Return the [X, Y] coordinate for the center point of the cell that contains the specified text.  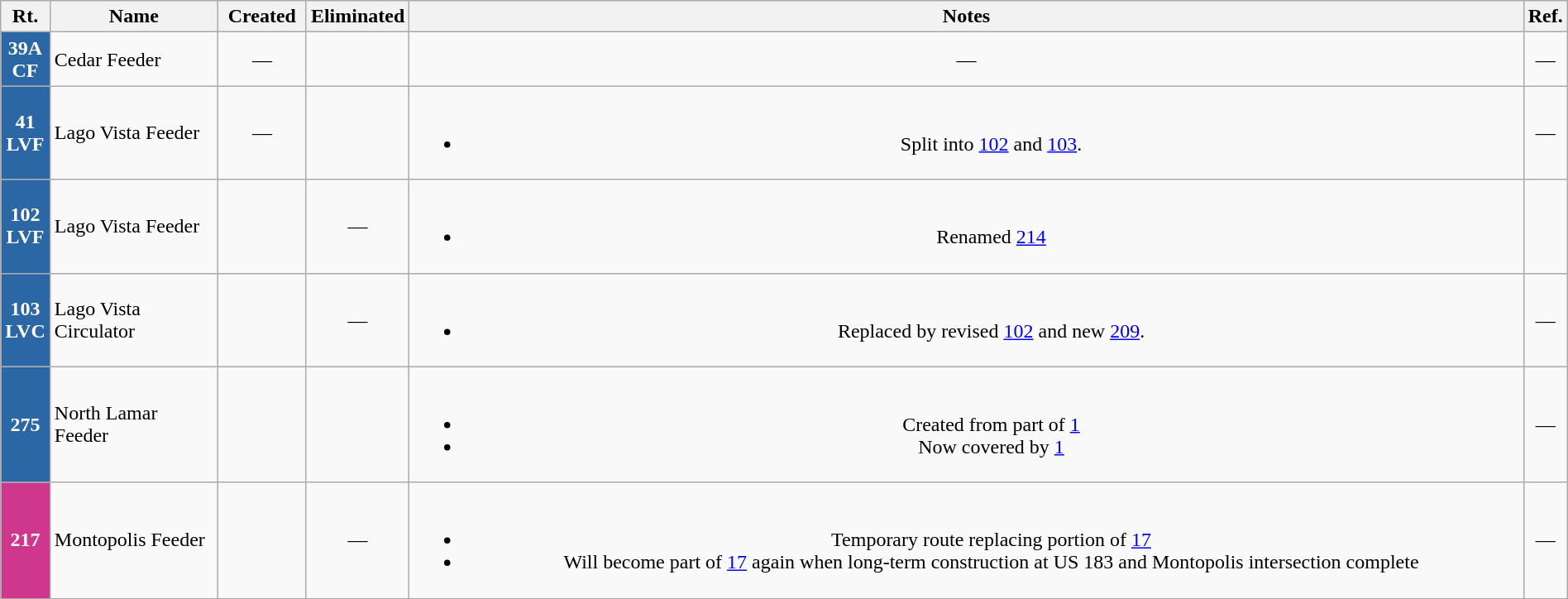
103 LVC [26, 319]
North Lamar Feeder [134, 424]
Eliminated [357, 17]
Created [261, 17]
Split into 102 and 103. [966, 132]
217 [26, 540]
Ref. [1545, 17]
Notes [966, 17]
Cedar Feeder [134, 60]
41 LVF [26, 132]
Lago Vista Circulator [134, 319]
Temporary route replacing portion of 17Will become part of 17 again when long-term construction at US 183 and Montopolis intersection complete [966, 540]
Replaced by revised 102 and new 209. [966, 319]
102 LVF [26, 227]
39A CF [26, 60]
Montopolis Feeder [134, 540]
275 [26, 424]
Created from part of 1Now covered by 1 [966, 424]
Rt. [26, 17]
Renamed 214 [966, 227]
Name [134, 17]
